Pinpoint the cell where the given text exists, returning its [X, Y] midpoint coordinate. 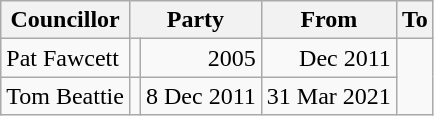
Tom Beattie [66, 96]
Councillor [66, 20]
Dec 2011 [328, 58]
2005 [202, 58]
From [328, 20]
31 Mar 2021 [328, 96]
To [414, 20]
Pat Fawcett [66, 58]
8 Dec 2011 [202, 96]
Party [195, 20]
